Identify which cell holds the provided text, then report its (X, Y) central coordinate. 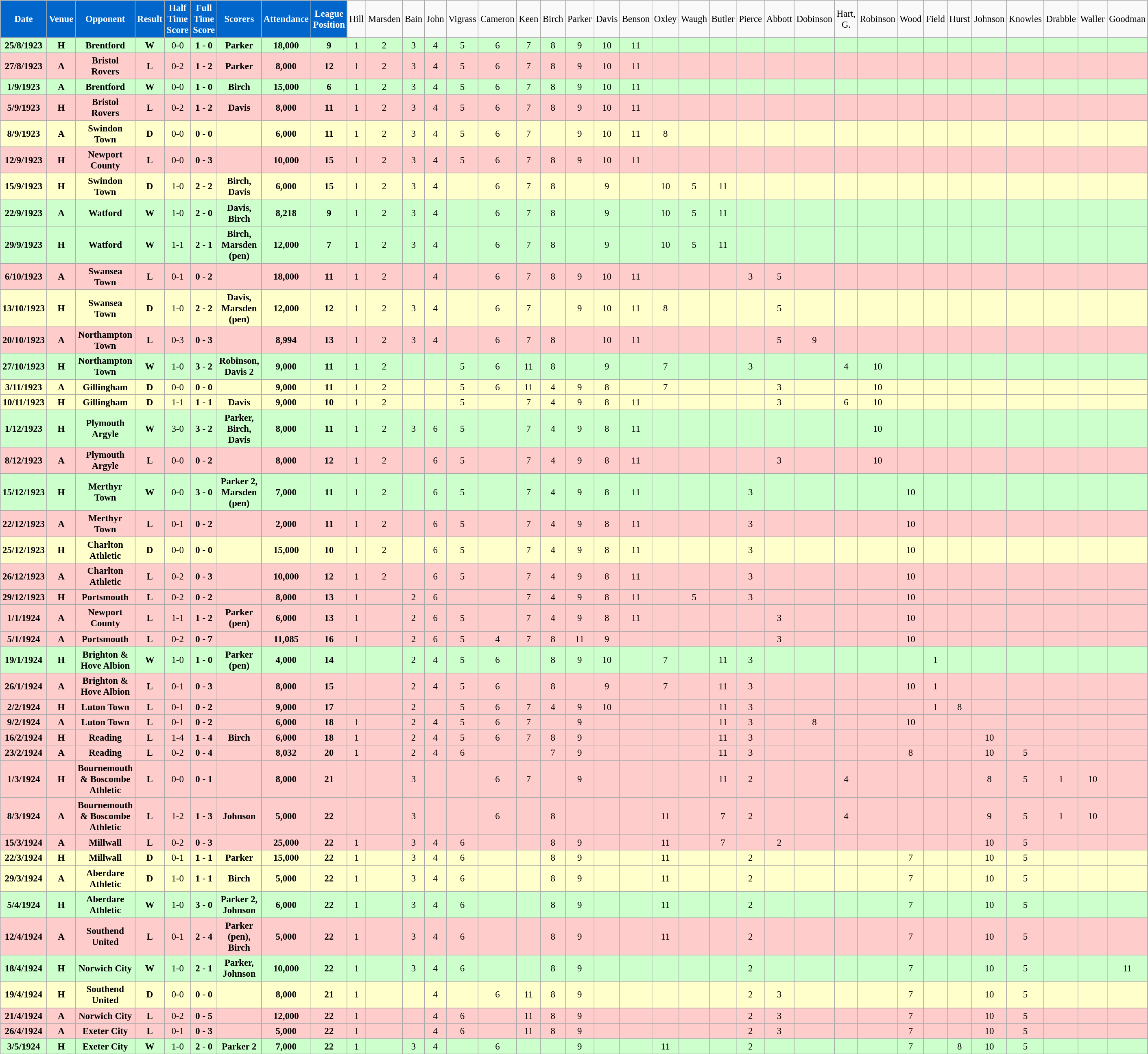
Robinson, Davis 2 (239, 366)
26/4/1924 (24, 1031)
27/10/1923 (24, 366)
1 - 3 (204, 816)
2 - 4 (204, 937)
3/5/1924 (24, 1046)
Birch, Marsden (pen) (239, 245)
Oxley (666, 19)
23/2/1924 (24, 753)
26/12/1923 (24, 576)
5/1/1924 (24, 639)
Drabble (1061, 19)
Davis, Marsden (pen) (239, 308)
Vigrass (462, 19)
1-2 (177, 816)
0 - 4 (204, 753)
14 (329, 660)
10/11/1923 (24, 402)
20/10/1923 (24, 340)
0-3 (177, 340)
8,994 (286, 340)
Hill (356, 19)
1/1/1924 (24, 619)
20 (329, 753)
3-0 (177, 429)
29/12/1923 (24, 597)
Venue (61, 19)
Waugh (694, 19)
29/3/1924 (24, 879)
Bain (414, 19)
8/3/1924 (24, 816)
11,085 (286, 639)
Benson (636, 19)
16/2/1924 (24, 737)
Parker 2, Johnson (239, 905)
17 (329, 707)
Scorers (239, 19)
2,000 (286, 524)
Goodman (1127, 19)
2/2/1924 (24, 707)
13/10/1923 (24, 308)
12/4/1924 (24, 937)
Parker, Birch, Davis (239, 429)
Wood (910, 19)
8/12/1923 (24, 461)
Half Time Score (177, 19)
Hart, G. (846, 19)
Butler (723, 19)
Knowles (1026, 19)
Parker 2 (239, 1046)
8,032 (286, 753)
18/4/1924 (24, 969)
4,000 (286, 660)
15/12/1923 (24, 492)
Opponent (105, 19)
19/1/1924 (24, 660)
6/10/1923 (24, 277)
Pierce (751, 19)
Abbott (779, 19)
Cameron (498, 19)
8,218 (286, 213)
5/4/1924 (24, 905)
22/3/1924 (24, 858)
21/4/1924 (24, 1016)
25/8/1923 (24, 46)
John (435, 19)
29/9/1923 (24, 245)
0 - 7 (204, 639)
Date (24, 19)
Robinson (877, 19)
League Position (329, 19)
8/9/1923 (24, 134)
Parker (pen), Birch (239, 937)
Attendance (286, 19)
22/9/1923 (24, 213)
25,000 (286, 843)
5/9/1923 (24, 107)
Davis, Birch (239, 213)
19/4/1924 (24, 995)
15/9/1923 (24, 186)
Hurst (959, 19)
Parker 2, Marsden (pen) (239, 492)
Waller (1093, 19)
9/2/1924 (24, 722)
Full Time Score (204, 19)
1/12/1923 (24, 429)
0 - 1 (204, 779)
1/3/1924 (24, 779)
Birch, Davis (239, 186)
Dobinson (814, 19)
Marsden (384, 19)
22/12/1923 (24, 524)
1/9/1923 (24, 87)
3/11/1923 (24, 387)
Parker, Johnson (239, 969)
Field (936, 19)
Result (150, 19)
12/9/1923 (24, 160)
0 - 5 (204, 1016)
1-4 (177, 737)
25/12/1923 (24, 550)
16 (329, 639)
26/1/1924 (24, 686)
27/8/1923 (24, 66)
1 - 4 (204, 737)
15/3/1924 (24, 843)
Keen (529, 19)
